Output the [x, y] coordinate of the center of the cell containing the given text.  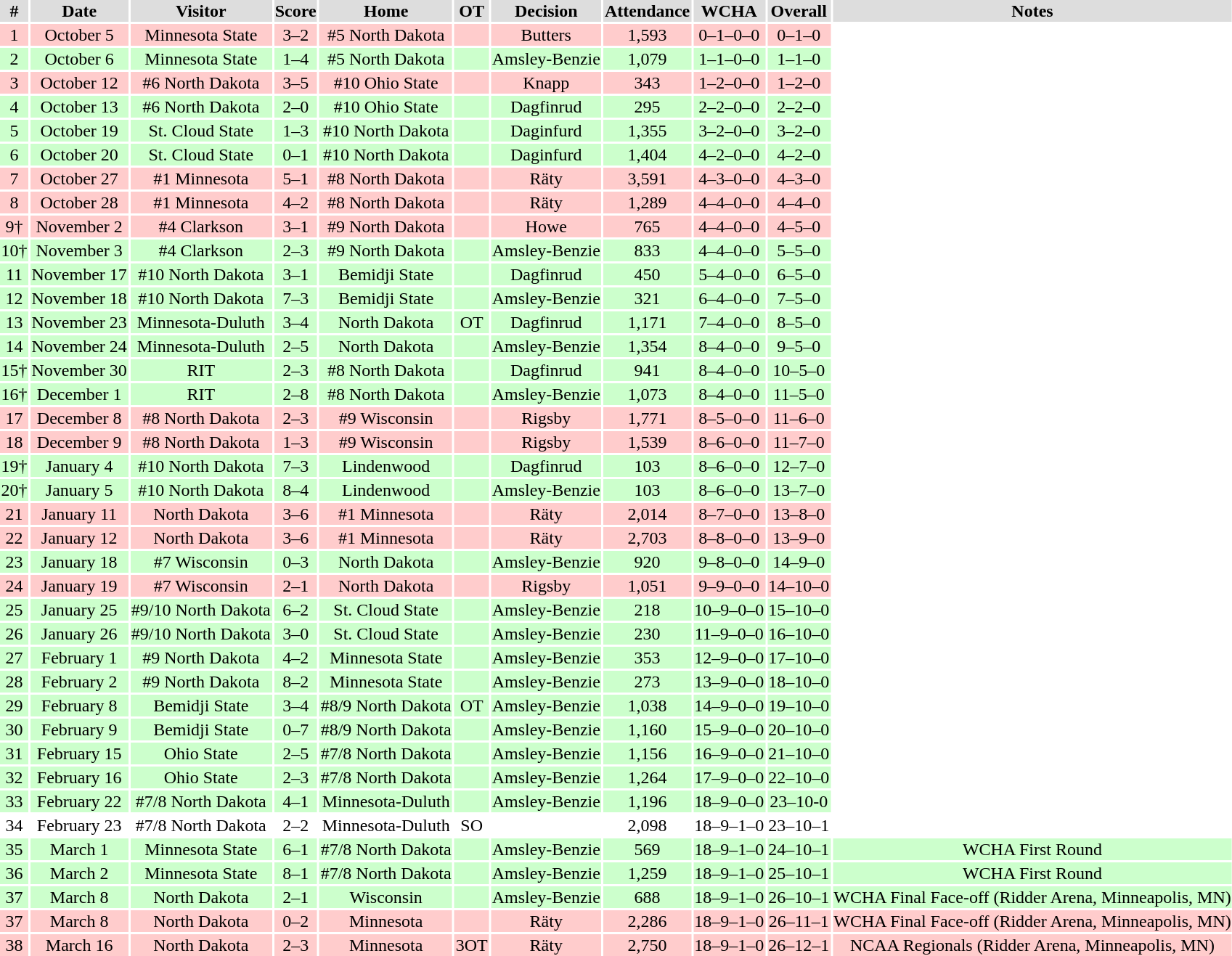
13–9–0 [799, 538]
WCHA [729, 11]
November 30 [79, 370]
26–12–1 [799, 945]
October 12 [79, 83]
19† [15, 466]
25 [15, 610]
18 [15, 442]
17–9–0–0 [729, 777]
1,354 [647, 346]
33 [15, 801]
13–8–0 [799, 514]
17 [15, 418]
31 [15, 753]
February 2 [79, 682]
20† [15, 490]
7–5–0 [799, 298]
Howe [546, 226]
3–2 [295, 35]
1–1–0–0 [729, 59]
1–2–0–0 [729, 83]
February 1 [79, 658]
4 [15, 107]
27 [15, 658]
15–10–0 [799, 610]
January 11 [79, 514]
3–2–0 [799, 131]
4–3–0–0 [729, 179]
18–9–0–0 [729, 801]
Wisconsin [386, 897]
March 16 [79, 945]
6–2 [295, 610]
November 17 [79, 274]
8–2 [295, 682]
10† [15, 250]
8 [15, 203]
22–10–0 [799, 777]
2,703 [647, 538]
February 22 [79, 801]
2–2 [295, 825]
22 [15, 538]
3 [15, 83]
October 6 [79, 59]
7 [15, 179]
October 19 [79, 131]
0–2 [295, 921]
5 [15, 131]
2,098 [647, 825]
2,750 [647, 945]
December 8 [79, 418]
11–5–0 [799, 394]
December 9 [79, 442]
3–0 [295, 634]
35 [15, 849]
16† [15, 394]
Overall [799, 11]
343 [647, 83]
Attendance [647, 11]
Knapp [546, 83]
2,014 [647, 514]
January 18 [79, 562]
4–1 [295, 801]
6–5–0 [799, 274]
2,286 [647, 921]
28 [15, 682]
14–10–0 [799, 586]
26–10–1 [799, 897]
1,196 [647, 801]
January 19 [79, 586]
9–8–0–0 [729, 562]
Visitor [200, 11]
3,591 [647, 179]
38 [15, 945]
January 4 [79, 466]
29 [15, 706]
1–4 [295, 59]
5–1 [295, 179]
Decision [546, 11]
1,259 [647, 873]
0–1 [295, 155]
21–10–0 [799, 753]
11–7–0 [799, 442]
4–5–0 [799, 226]
19–10–0 [799, 706]
October 13 [79, 107]
295 [647, 107]
4–3–0 [799, 179]
1,073 [647, 394]
1,289 [647, 203]
450 [647, 274]
Date [79, 11]
January 26 [79, 634]
1,160 [647, 730]
November 18 [79, 298]
1,264 [647, 777]
3OT [472, 945]
November 3 [79, 250]
1,171 [647, 322]
833 [647, 250]
11–9–0–0 [729, 634]
3–5 [295, 83]
7–4–0–0 [729, 322]
218 [647, 610]
15–9–0–0 [729, 730]
November 24 [79, 346]
9–5–0 [799, 346]
4–2–0–0 [729, 155]
2–2–0–0 [729, 107]
13–7–0 [799, 490]
3–2–0–0 [729, 131]
November 2 [79, 226]
6–1 [295, 849]
January 12 [79, 538]
9–9–0–0 [729, 586]
5–4–0–0 [729, 274]
1–2–0 [799, 83]
March 1 [79, 849]
18–10–0 [799, 682]
2–2–0 [799, 107]
October 28 [79, 203]
9† [15, 226]
14 [15, 346]
1,771 [647, 418]
24 [15, 586]
13–9–0–0 [729, 682]
23 [15, 562]
21 [15, 514]
1 [15, 35]
February 15 [79, 753]
14–9–0 [799, 562]
6–4–0–0 [729, 298]
2–8 [295, 394]
688 [647, 897]
Notes [1032, 11]
20–10–0 [799, 730]
16–9–0–0 [729, 753]
12 [15, 298]
36 [15, 873]
February 16 [79, 777]
321 [647, 298]
941 [647, 370]
SO [472, 825]
1,079 [647, 59]
8–7–0–0 [729, 514]
4–4–0 [799, 203]
March 2 [79, 873]
273 [647, 682]
23–10–1 [799, 825]
October 5 [79, 35]
32 [15, 777]
1,038 [647, 706]
24–10–1 [799, 849]
10–9–0–0 [729, 610]
4–2–0 [799, 155]
30 [15, 730]
1,156 [647, 753]
0–1–0 [799, 35]
765 [647, 226]
8–1 [295, 873]
Home [386, 11]
8–5–0–0 [729, 418]
353 [647, 658]
12–7–0 [799, 466]
34 [15, 825]
10–5–0 [799, 370]
February 23 [79, 825]
13 [15, 322]
11 [15, 274]
February 8 [79, 706]
14–9–0–0 [729, 706]
January 5 [79, 490]
1,404 [647, 155]
17–10–0 [799, 658]
0–3 [295, 562]
25–10–1 [799, 873]
October 27 [79, 179]
8–8–0–0 [729, 538]
January 25 [79, 610]
23–10-0 [799, 801]
920 [647, 562]
12–9–0–0 [729, 658]
NCAA Regionals (Ridder Arena, Minneapolis, MN) [1032, 945]
2–0 [295, 107]
# [15, 11]
1,593 [647, 35]
230 [647, 634]
2 [15, 59]
December 1 [79, 394]
1–1–0 [799, 59]
Butters [546, 35]
6 [15, 155]
5–5–0 [799, 250]
8–4 [295, 490]
1,539 [647, 442]
November 23 [79, 322]
26 [15, 634]
0–7 [295, 730]
0–1–0–0 [729, 35]
February 9 [79, 730]
1,355 [647, 131]
Score [295, 11]
569 [647, 849]
1,051 [647, 586]
26–11–1 [799, 921]
11–6–0 [799, 418]
15† [15, 370]
October 20 [79, 155]
16–10–0 [799, 634]
8–5–0 [799, 322]
